Extract the (x, y) coordinate from the center of the cell holding the provided text.  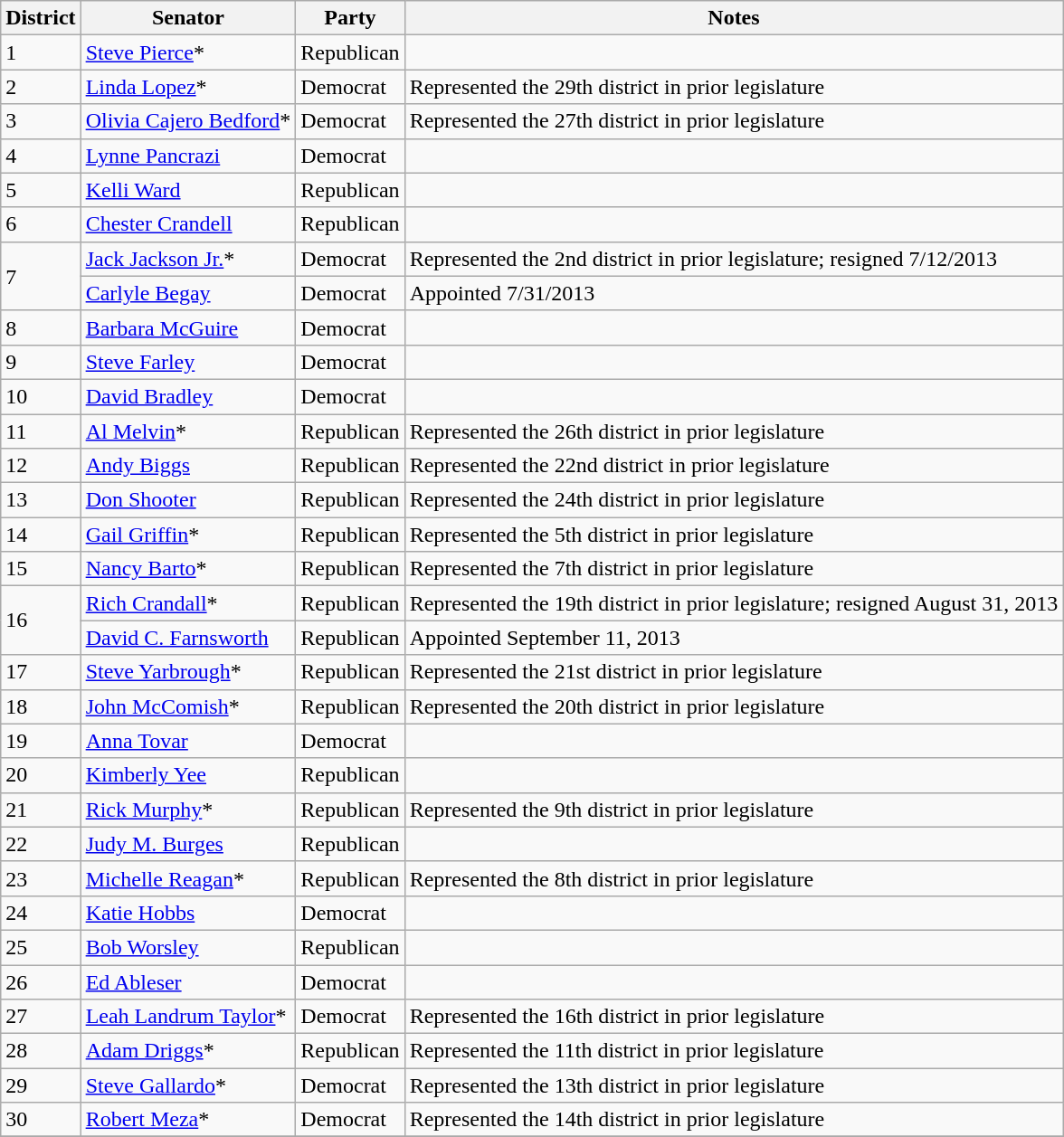
16 (41, 621)
Represented the 16th district in prior legislature (734, 1017)
8 (41, 327)
9 (41, 362)
David Bradley (188, 396)
Represented the 5th district in prior legislature (734, 535)
Represented the 22nd district in prior legislature (734, 466)
Barbara McGuire (188, 327)
Anna Tovar (188, 741)
25 (41, 947)
Steve Pierce* (188, 52)
Don Shooter (188, 500)
Appointed 7/31/2013 (734, 293)
Represented the 27th district in prior legislature (734, 121)
29 (41, 1085)
11 (41, 431)
Represented the 26th district in prior legislature (734, 431)
Steve Yarbrough* (188, 672)
Notes (734, 18)
Appointed September 11, 2013 (734, 638)
David C. Farnsworth (188, 638)
19 (41, 741)
Rick Murphy* (188, 810)
30 (41, 1120)
13 (41, 500)
2 (41, 87)
18 (41, 706)
Represented the 19th district in prior legislature; resigned August 31, 2013 (734, 603)
Michelle Reagan* (188, 878)
Senator (188, 18)
Adam Driggs* (188, 1051)
12 (41, 466)
5 (41, 190)
Rich Crandall* (188, 603)
Represented the 8th district in prior legislature (734, 878)
Bob Worsley (188, 947)
Katie Hobbs (188, 913)
14 (41, 535)
3 (41, 121)
Represented the 9th district in prior legislature (734, 810)
10 (41, 396)
Represented the 14th district in prior legislature (734, 1120)
Kimberly Yee (188, 775)
20 (41, 775)
Kelli Ward (188, 190)
Represented the 21st district in prior legislature (734, 672)
22 (41, 844)
28 (41, 1051)
4 (41, 156)
24 (41, 913)
Robert Meza* (188, 1120)
John McComish* (188, 706)
Al Melvin* (188, 431)
Represented the 24th district in prior legislature (734, 500)
District (41, 18)
Gail Griffin* (188, 535)
Represented the 13th district in prior legislature (734, 1085)
Represented the 7th district in prior legislature (734, 569)
23 (41, 878)
Jack Jackson Jr.* (188, 259)
6 (41, 224)
Represented the 29th district in prior legislature (734, 87)
27 (41, 1017)
Party (350, 18)
17 (41, 672)
7 (41, 276)
Represented the 20th district in prior legislature (734, 706)
Represented the 2nd district in prior legislature; resigned 7/12/2013 (734, 259)
Ed Ableser (188, 981)
1 (41, 52)
Judy M. Burges (188, 844)
Lynne Pancrazi (188, 156)
26 (41, 981)
Olivia Cajero Bedford* (188, 121)
Andy Biggs (188, 466)
Steve Farley (188, 362)
21 (41, 810)
Represented the 11th district in prior legislature (734, 1051)
Steve Gallardo* (188, 1085)
Nancy Barto* (188, 569)
Carlyle Begay (188, 293)
15 (41, 569)
Chester Crandell (188, 224)
Leah Landrum Taylor* (188, 1017)
Linda Lopez* (188, 87)
